Output the [x, y] coordinate of the center of the cell containing the given text.  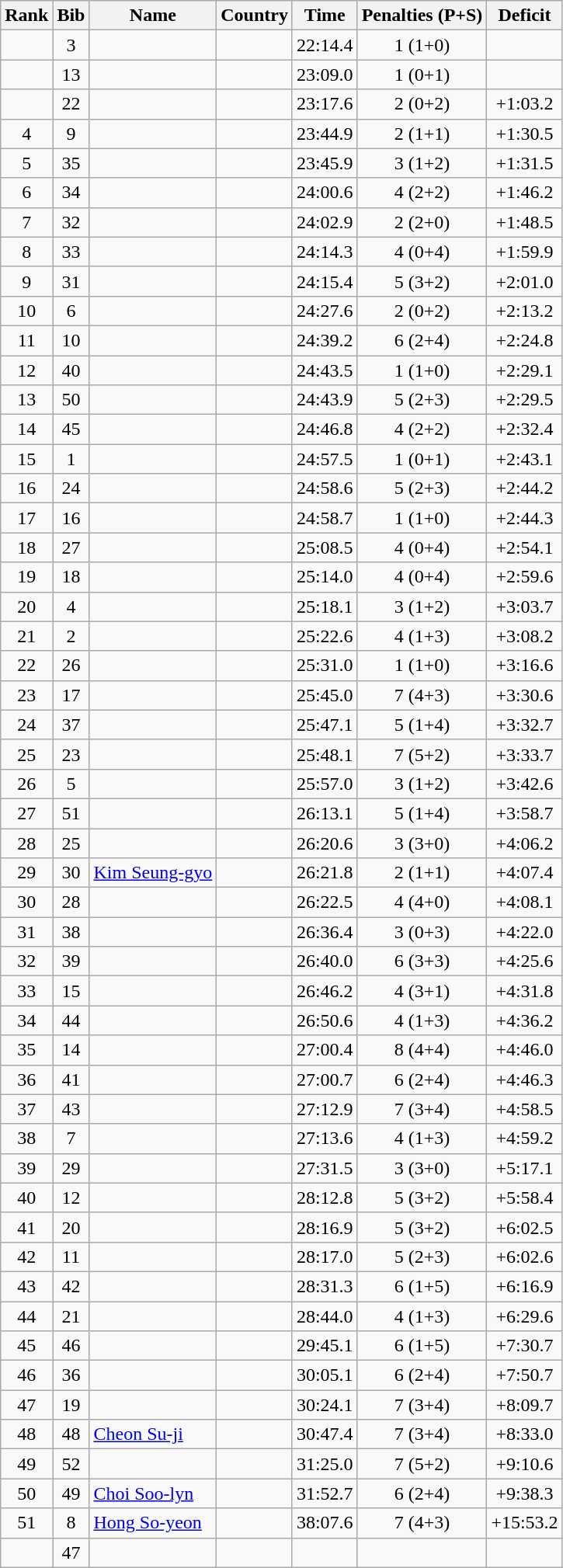
28:31.3 [325, 1286]
25:14.0 [325, 577]
22:14.4 [325, 45]
+6:29.6 [525, 1316]
+4:07.4 [525, 873]
30:24.1 [325, 1405]
4 (4+0) [422, 902]
+4:08.1 [525, 902]
24:02.9 [325, 222]
27:12.9 [325, 1109]
30:47.4 [325, 1434]
+1:03.2 [525, 104]
28:17.0 [325, 1257]
+2:29.1 [525, 370]
24:14.3 [325, 252]
24:58.7 [325, 518]
+2:29.5 [525, 400]
26:36.4 [325, 932]
Kim Seung-gyo [153, 873]
+3:42.6 [525, 784]
Cheon Su-ji [153, 1434]
24:43.5 [325, 370]
+4:31.8 [525, 991]
Bib [71, 16]
25:08.5 [325, 548]
+2:44.3 [525, 518]
Rank [26, 16]
+2:54.1 [525, 548]
+3:33.7 [525, 754]
31:52.7 [325, 1493]
+3:03.7 [525, 607]
31:25.0 [325, 1464]
Country [255, 16]
+6:02.5 [525, 1227]
29:45.1 [325, 1346]
25:47.1 [325, 725]
6 (3+3) [422, 961]
23:17.6 [325, 104]
+4:06.2 [525, 843]
25:18.1 [325, 607]
+4:22.0 [525, 932]
+8:09.7 [525, 1405]
+3:16.6 [525, 666]
28:16.9 [325, 1227]
24:46.8 [325, 429]
30:05.1 [325, 1375]
26:50.6 [325, 1020]
Deficit [525, 16]
24:15.4 [325, 281]
+7:50.7 [525, 1375]
26:40.0 [325, 961]
26:46.2 [325, 991]
+2:01.0 [525, 281]
+5:17.1 [525, 1168]
+2:24.8 [525, 340]
24:27.6 [325, 311]
4 (3+1) [422, 991]
24:58.6 [325, 488]
+1:46.2 [525, 193]
25:22.6 [325, 636]
2 [71, 636]
+3:30.6 [525, 695]
+3:32.7 [525, 725]
+9:38.3 [525, 1493]
52 [71, 1464]
8 (4+4) [422, 1050]
+2:59.6 [525, 577]
27:00.4 [325, 1050]
23:44.9 [325, 134]
25:48.1 [325, 754]
24:57.5 [325, 459]
28:44.0 [325, 1316]
25:31.0 [325, 666]
3 [71, 45]
Name [153, 16]
+8:33.0 [525, 1434]
27:31.5 [325, 1168]
+4:46.3 [525, 1080]
+15:53.2 [525, 1523]
28:12.8 [325, 1198]
24:00.6 [325, 193]
27:13.6 [325, 1139]
Hong So-yeon [153, 1523]
1 [71, 459]
26:21.8 [325, 873]
38:07.6 [325, 1523]
+3:08.2 [525, 636]
24:43.9 [325, 400]
+1:48.5 [525, 222]
+2:13.2 [525, 311]
+4:58.5 [525, 1109]
+4:25.6 [525, 961]
Time [325, 16]
+4:59.2 [525, 1139]
23:45.9 [325, 163]
27:00.7 [325, 1080]
3 (0+3) [422, 932]
Choi Soo-lyn [153, 1493]
+6:02.6 [525, 1257]
+2:43.1 [525, 459]
+1:30.5 [525, 134]
Penalties (P+S) [422, 16]
25:57.0 [325, 784]
+4:36.2 [525, 1020]
24:39.2 [325, 340]
+3:58.7 [525, 813]
+9:10.6 [525, 1464]
26:13.1 [325, 813]
+4:46.0 [525, 1050]
+5:58.4 [525, 1198]
+7:30.7 [525, 1346]
26:20.6 [325, 843]
+1:31.5 [525, 163]
+2:44.2 [525, 488]
+6:16.9 [525, 1286]
+1:59.9 [525, 252]
25:45.0 [325, 695]
2 (2+0) [422, 222]
26:22.5 [325, 902]
+2:32.4 [525, 429]
23:09.0 [325, 75]
